Locate the cell with the specified text and output its (X, Y) center coordinate. 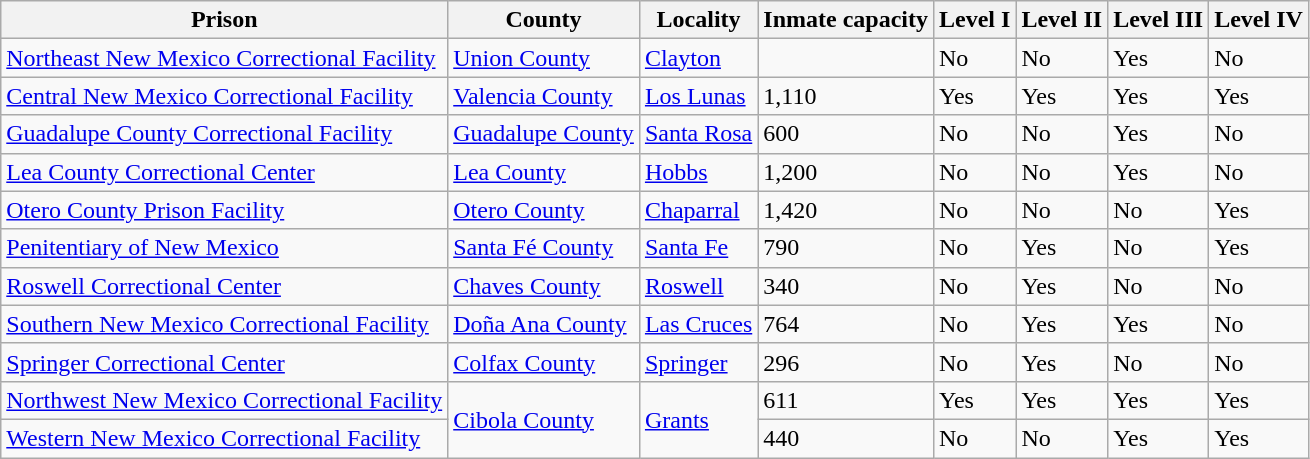
Clayton (698, 58)
Santa Fé County (544, 248)
Hobbs (698, 172)
Level I (974, 20)
Lea County Correctional Center (224, 172)
Chaparral (698, 210)
Northeast New Mexico Correctional Facility (224, 58)
Otero County (544, 210)
Southern New Mexico Correctional Facility (224, 324)
Northwest New Mexico Correctional Facility (224, 400)
764 (846, 324)
340 (846, 286)
Los Lunas (698, 96)
Otero County Prison Facility (224, 210)
Central New Mexico Correctional Facility (224, 96)
790 (846, 248)
440 (846, 438)
Santa Fe (698, 248)
Locality (698, 20)
Grants (698, 419)
Level IV (1259, 20)
Western New Mexico Correctional Facility (224, 438)
Level II (1062, 20)
Doña Ana County (544, 324)
Inmate capacity (846, 20)
1,200 (846, 172)
611 (846, 400)
Roswell (698, 286)
Colfax County (544, 362)
Roswell Correctional Center (224, 286)
Cibola County (544, 419)
1,420 (846, 210)
Guadalupe County (544, 134)
Springer Correctional Center (224, 362)
Union County (544, 58)
1,110 (846, 96)
Lea County (544, 172)
Penitentiary of New Mexico (224, 248)
Guadalupe County Correctional Facility (224, 134)
Valencia County (544, 96)
County (544, 20)
600 (846, 134)
Santa Rosa (698, 134)
296 (846, 362)
Springer (698, 362)
Level III (1158, 20)
Las Cruces (698, 324)
Prison (224, 20)
Chaves County (544, 286)
